Return the [x, y] coordinate for the center point of the cell that contains the specified text.  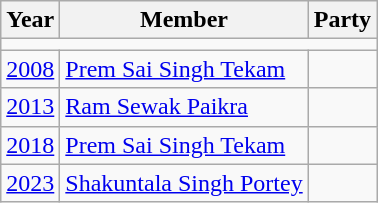
Year [30, 20]
2023 [30, 183]
2013 [30, 107]
Shakuntala Singh Portey [184, 183]
Party [342, 20]
Member [184, 20]
2008 [30, 69]
2018 [30, 145]
Ram Sewak Paikra [184, 107]
